Capture the cell that displays the provided text and extract its (x, y) central coordinate. 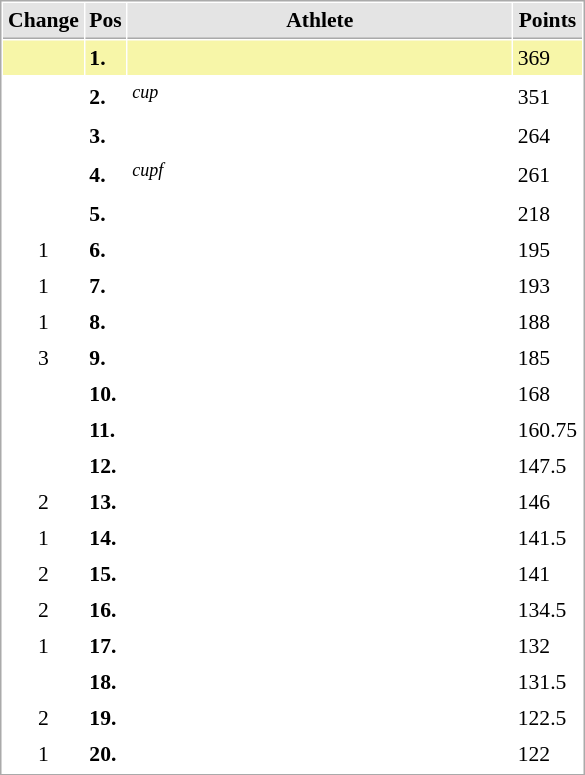
351 (547, 96)
185 (547, 357)
264 (547, 135)
Points (547, 21)
141.5 (547, 537)
132 (547, 645)
3 (44, 357)
168 (547, 393)
146 (547, 501)
193 (547, 285)
218 (547, 213)
20. (106, 753)
Pos (106, 21)
19. (106, 717)
195 (547, 249)
1. (106, 57)
188 (547, 321)
17. (106, 645)
160.75 (547, 429)
134.5 (547, 609)
261 (547, 174)
122.5 (547, 717)
12. (106, 465)
13. (106, 501)
16. (106, 609)
14. (106, 537)
cup (320, 96)
9. (106, 357)
cupf (320, 174)
8. (106, 321)
Change (44, 21)
5. (106, 213)
6. (106, 249)
11. (106, 429)
7. (106, 285)
369 (547, 57)
147.5 (547, 465)
131.5 (547, 681)
15. (106, 573)
10. (106, 393)
18. (106, 681)
122 (547, 753)
4. (106, 174)
2. (106, 96)
141 (547, 573)
3. (106, 135)
Athlete (320, 21)
